Identify which cell holds the provided text, then report its [x, y] central coordinate. 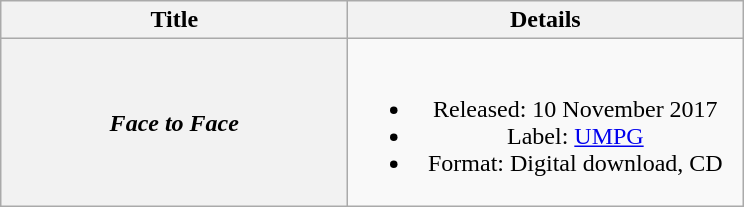
Released: 10 November 2017Label: UMPGFormat: Digital download, CD [546, 122]
Title [174, 20]
Face to Face [174, 122]
Details [546, 20]
